Provide the [x, y] coordinate of the cell's center where the given text is located.  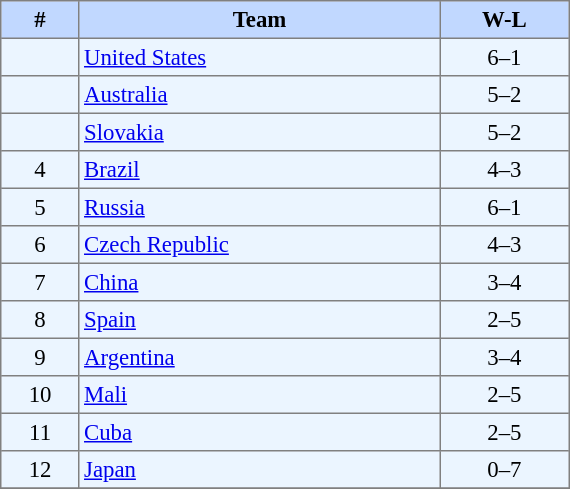
Spain [260, 320]
Russia [260, 207]
5 [40, 207]
4 [40, 170]
Slovakia [260, 132]
Brazil [260, 170]
Australia [260, 95]
China [260, 282]
7 [40, 282]
11 [40, 432]
Czech Republic [260, 245]
W-L [504, 20]
0–7 [504, 470]
# [40, 20]
9 [40, 357]
Team [260, 20]
United States [260, 57]
Cuba [260, 432]
Japan [260, 470]
12 [40, 470]
6 [40, 245]
10 [40, 395]
Argentina [260, 357]
Mali [260, 395]
8 [40, 320]
